Return the (x, y) coordinate for the center point of the cell that contains the specified text.  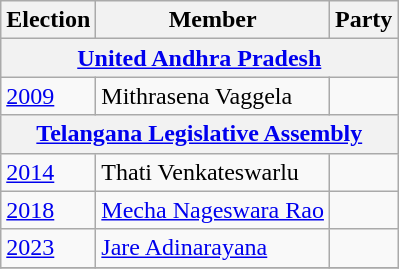
2023 (48, 248)
Telangana Legislative Assembly (200, 134)
Mecha Nageswara Rao (213, 210)
United Andhra Pradesh (200, 58)
Jare Adinarayana (213, 248)
Election (48, 20)
2014 (48, 172)
Thati Venkateswarlu (213, 172)
2009 (48, 96)
Party (363, 20)
2018 (48, 210)
Member (213, 20)
Mithrasena Vaggela (213, 96)
